Identify which cell holds the provided text, then report its [x, y] central coordinate. 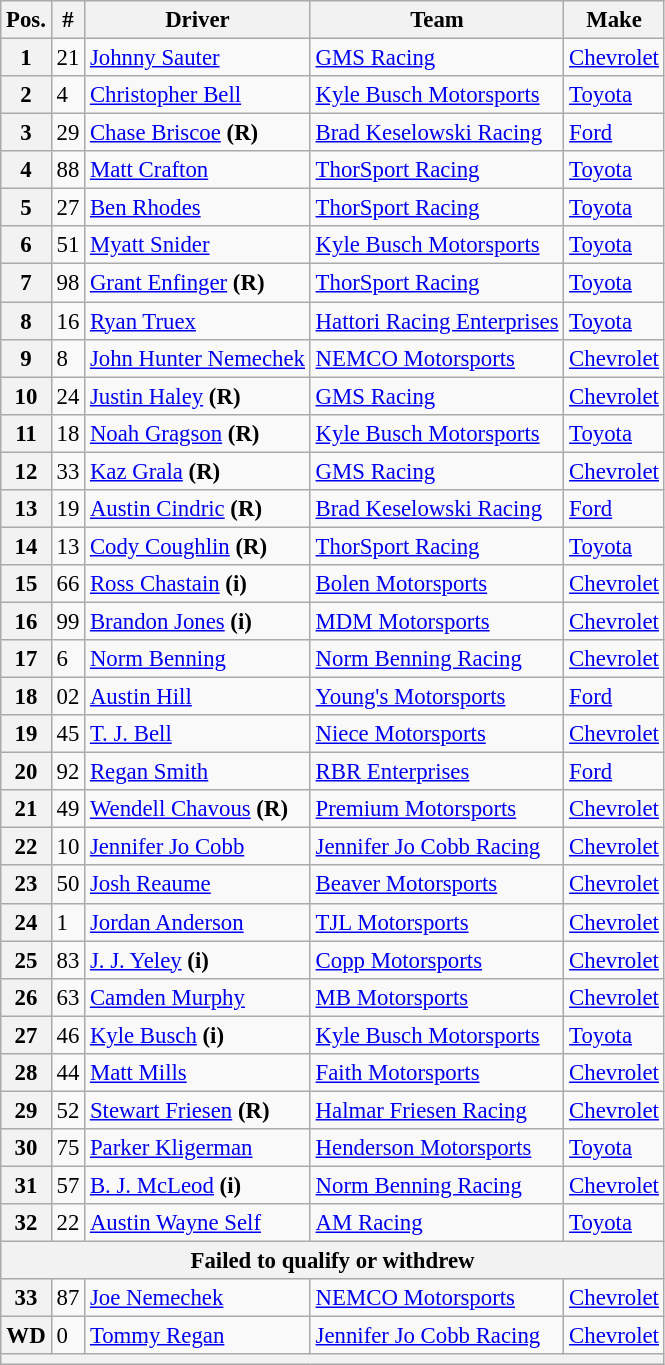
Wendell Chavous (R) [198, 809]
Tommy Regan [198, 1336]
J. J. Yeley (i) [198, 960]
Hattori Racing Enterprises [437, 321]
MDM Motorsports [437, 621]
Camden Murphy [198, 997]
Matt Crafton [198, 170]
Faith Motorsports [437, 1073]
Austin Hill [198, 697]
Regan Smith [198, 772]
Ross Chastain (i) [198, 584]
63 [68, 997]
0 [68, 1336]
TJL Motorsports [437, 922]
Young's Motorsports [437, 697]
# [68, 20]
28 [26, 1073]
Premium Motorsports [437, 809]
Team [437, 20]
Failed to qualify or withdrew [332, 1261]
2 [26, 95]
Myatt Snider [198, 245]
30 [26, 1148]
20 [26, 772]
Beaver Motorsports [437, 885]
32 [26, 1223]
98 [68, 283]
Pos. [26, 20]
46 [68, 1035]
9 [26, 358]
83 [68, 960]
66 [68, 584]
B. J. McLeod (i) [198, 1185]
Joe Nemechek [198, 1298]
Norm Benning [198, 659]
Christopher Bell [198, 95]
51 [68, 245]
Austin Cindric (R) [198, 509]
25 [26, 960]
87 [68, 1298]
92 [68, 772]
Stewart Friesen (R) [198, 1110]
Bolen Motorsports [437, 584]
WD [26, 1336]
17 [26, 659]
Kaz Grala (R) [198, 471]
AM Racing [437, 1223]
14 [26, 546]
12 [26, 471]
RBR Enterprises [437, 772]
MB Motorsports [437, 997]
Copp Motorsports [437, 960]
T. J. Bell [198, 734]
Jordan Anderson [198, 922]
50 [68, 885]
Austin Wayne Self [198, 1223]
Kyle Busch (i) [198, 1035]
7 [26, 283]
11 [26, 433]
26 [26, 997]
3 [26, 133]
Make [614, 20]
Parker Kligerman [198, 1148]
23 [26, 885]
Cody Coughlin (R) [198, 546]
52 [68, 1110]
45 [68, 734]
88 [68, 170]
Josh Reaume [198, 885]
Henderson Motorsports [437, 1148]
75 [68, 1148]
Chase Briscoe (R) [198, 133]
Ben Rhodes [198, 208]
31 [26, 1185]
Matt Mills [198, 1073]
Ryan Truex [198, 321]
49 [68, 809]
44 [68, 1073]
John Hunter Nemechek [198, 358]
Niece Motorsports [437, 734]
Jennifer Jo Cobb [198, 847]
Noah Gragson (R) [198, 433]
Grant Enfinger (R) [198, 283]
Halmar Friesen Racing [437, 1110]
Justin Haley (R) [198, 396]
02 [68, 697]
99 [68, 621]
57 [68, 1185]
5 [26, 208]
Johnny Sauter [198, 58]
15 [26, 584]
Driver [198, 20]
Brandon Jones (i) [198, 621]
